Output the [X, Y] coordinate of the center of the cell containing the given text.  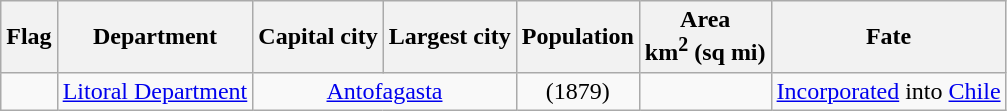
(1879) [578, 91]
Flag [29, 37]
Fate [888, 37]
Population [578, 37]
Litoral Department [155, 91]
Areakm2 (sq mi) [705, 37]
Largest city [450, 37]
Capital city [318, 37]
Department [155, 37]
Antofagasta [384, 91]
Incorporated into Chile [888, 91]
